For the text-containing cell, return its midpoint in [x, y] coordinate format. 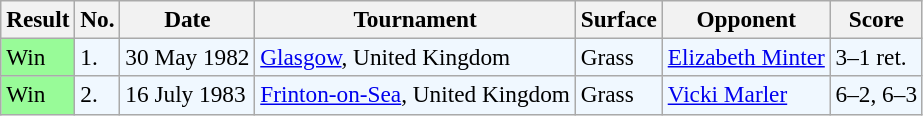
Date [188, 19]
30 May 1982 [188, 57]
Elizabeth Minter [746, 57]
Surface [618, 19]
Score [876, 19]
Glasgow, United Kingdom [415, 57]
1. [98, 57]
Tournament [415, 19]
3–1 ret. [876, 57]
Frinton-on-Sea, United Kingdom [415, 95]
16 July 1983 [188, 95]
Opponent [746, 19]
Result [38, 19]
6–2, 6–3 [876, 95]
Vicki Marler [746, 95]
No. [98, 19]
2. [98, 95]
